Find where the given text appears and provide that cell's center as [x, y] coordinate. 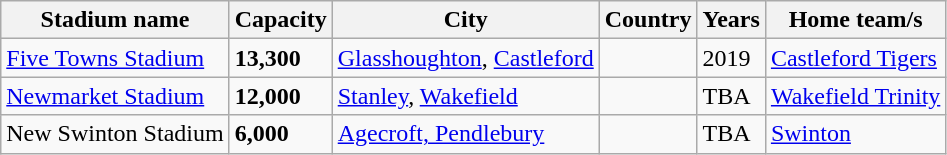
New Swinton Stadium [115, 134]
Swinton [855, 134]
Glasshoughton, Castleford [466, 58]
Stadium name [115, 20]
Newmarket Stadium [115, 96]
2019 [731, 58]
Stanley, Wakefield [466, 96]
Castleford Tigers [855, 58]
Home team/s [855, 20]
12,000 [280, 96]
6,000 [280, 134]
Capacity [280, 20]
13,300 [280, 58]
Wakefield Trinity [855, 96]
Five Towns Stadium [115, 58]
City [466, 20]
Years [731, 20]
Agecroft, Pendlebury [466, 134]
Country [648, 20]
